Capture the cell that displays the provided text and extract its (x, y) central coordinate. 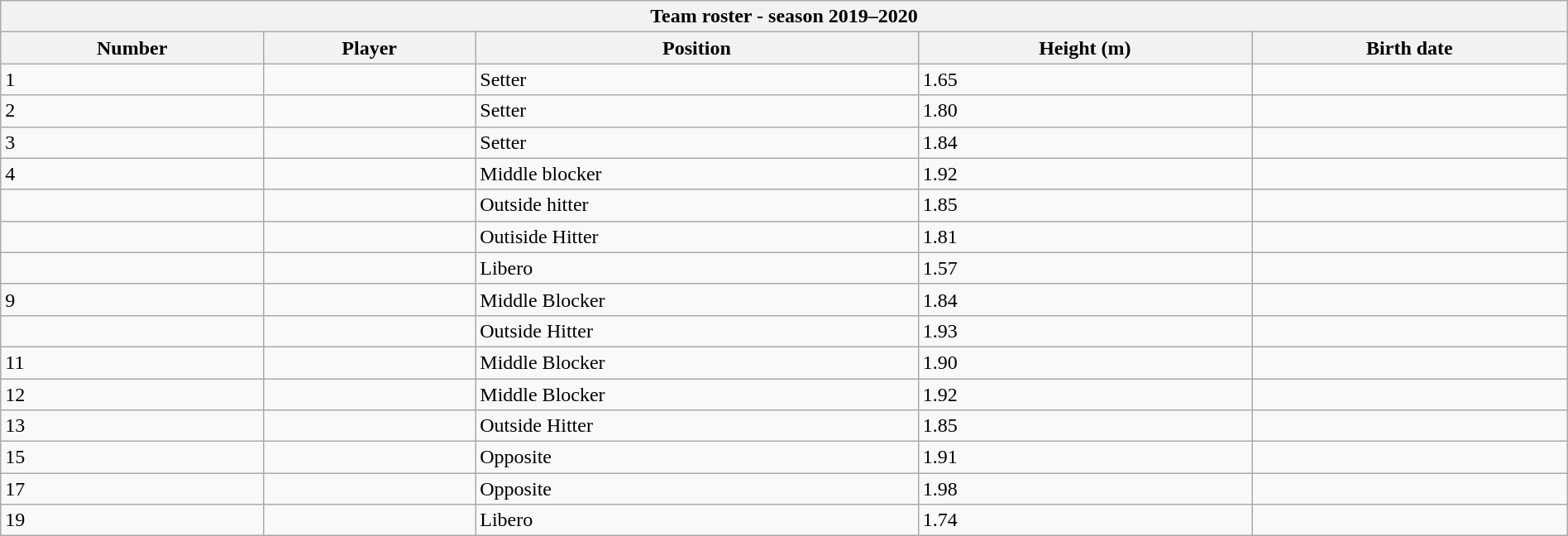
1 (132, 79)
2 (132, 111)
Birth date (1410, 48)
1.74 (1085, 520)
Outside hitter (696, 205)
3 (132, 142)
1.81 (1085, 237)
Team roster - season 2019–2020 (784, 17)
12 (132, 395)
11 (132, 362)
4 (132, 174)
1.91 (1085, 457)
9 (132, 299)
Number (132, 48)
19 (132, 520)
Middle blocker (696, 174)
1.90 (1085, 362)
Position (696, 48)
Outiside Hitter (696, 237)
15 (132, 457)
13 (132, 426)
Height (m) (1085, 48)
17 (132, 489)
1.80 (1085, 111)
1.65 (1085, 79)
Player (370, 48)
1.57 (1085, 268)
1.98 (1085, 489)
1.93 (1085, 331)
